For the text-containing cell, return its midpoint in (X, Y) coordinate format. 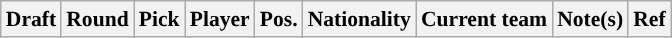
Round (98, 19)
Player (220, 19)
Pos. (279, 19)
Pick (160, 19)
Ref (649, 19)
Note(s) (590, 19)
Current team (484, 19)
Nationality (360, 19)
Draft (31, 19)
